Identify which cell holds the provided text, then report its [x, y] central coordinate. 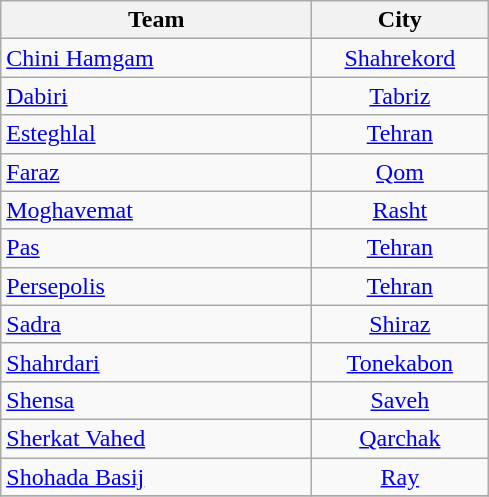
Persepolis [156, 286]
Sherkat Vahed [156, 438]
Shahrekord [400, 58]
Qarchak [400, 438]
Team [156, 20]
Shiraz [400, 324]
Tabriz [400, 96]
Sadra [156, 324]
Tonekabon [400, 362]
Faraz [156, 172]
Moghavemat [156, 210]
City [400, 20]
Esteghlal [156, 134]
Rasht [400, 210]
Qom [400, 172]
Shahrdari [156, 362]
Pas [156, 248]
Ray [400, 477]
Chini Hamgam [156, 58]
Shohada Basij [156, 477]
Saveh [400, 400]
Dabiri [156, 96]
Shensa [156, 400]
